Detect which cell encompasses the target text, then output its [x, y] center coordinate. 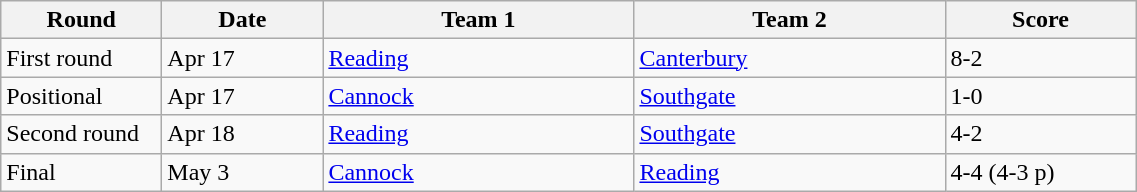
4-4 (4-3 p) [1040, 172]
Team 2 [790, 20]
Date [242, 20]
Final [82, 172]
Canterbury [790, 58]
Apr 18 [242, 134]
Positional [82, 96]
May 3 [242, 172]
Team 1 [478, 20]
Second round [82, 134]
First round [82, 58]
Round [82, 20]
1-0 [1040, 96]
4-2 [1040, 134]
8-2 [1040, 58]
Score [1040, 20]
